Provide the [X, Y] coordinate of the cell's center where the given text is located.  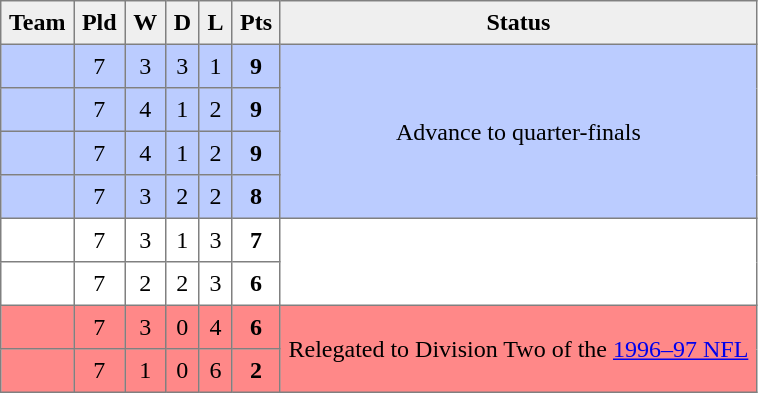
Team [38, 23]
Pld [100, 23]
L [216, 23]
Advance to quarter-finals [518, 131]
8 [256, 197]
W [145, 23]
Status [518, 23]
Pts [256, 23]
Relegated to Division Two of the 1996–97 NFL [518, 348]
D [182, 23]
